Capture the cell that displays the provided text and extract its (X, Y) central coordinate. 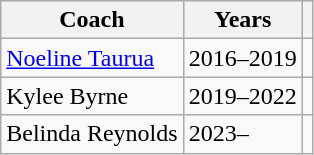
Kylee Byrne (92, 96)
Coach (92, 20)
2023– (242, 134)
Noeline Taurua (92, 58)
2016–2019 (242, 58)
2019–2022 (242, 96)
Belinda Reynolds (92, 134)
Years (242, 20)
